Find where the given text appears and provide that cell's center as [X, Y] coordinate. 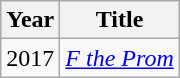
Year [30, 20]
2017 [30, 58]
F the Prom [120, 58]
Title [120, 20]
